Provide the (X, Y) coordinate of the cell's center where the given text is located.  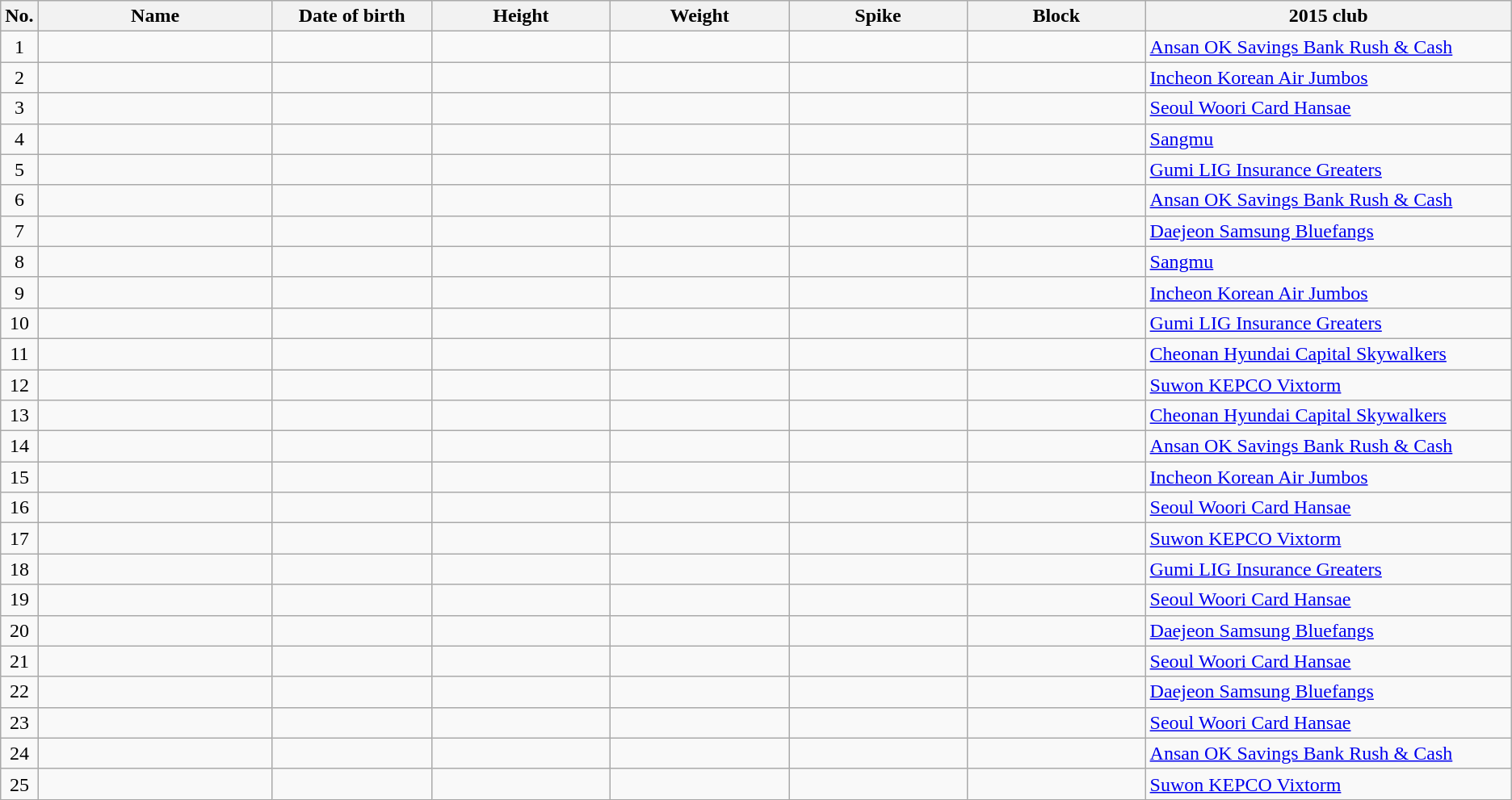
2015 club (1328, 16)
No. (19, 16)
5 (19, 170)
Block (1056, 16)
15 (19, 477)
25 (19, 784)
Height (520, 16)
11 (19, 354)
Date of birth (352, 16)
Name (155, 16)
19 (19, 600)
20 (19, 630)
22 (19, 692)
1 (19, 47)
6 (19, 200)
10 (19, 323)
14 (19, 446)
7 (19, 231)
16 (19, 508)
8 (19, 262)
12 (19, 385)
21 (19, 661)
24 (19, 753)
Spike (879, 16)
3 (19, 108)
2 (19, 77)
17 (19, 538)
23 (19, 723)
Weight (699, 16)
4 (19, 139)
18 (19, 569)
9 (19, 292)
13 (19, 416)
